Scan for the cell matching the given text and deliver its (X, Y) coordinate at center. 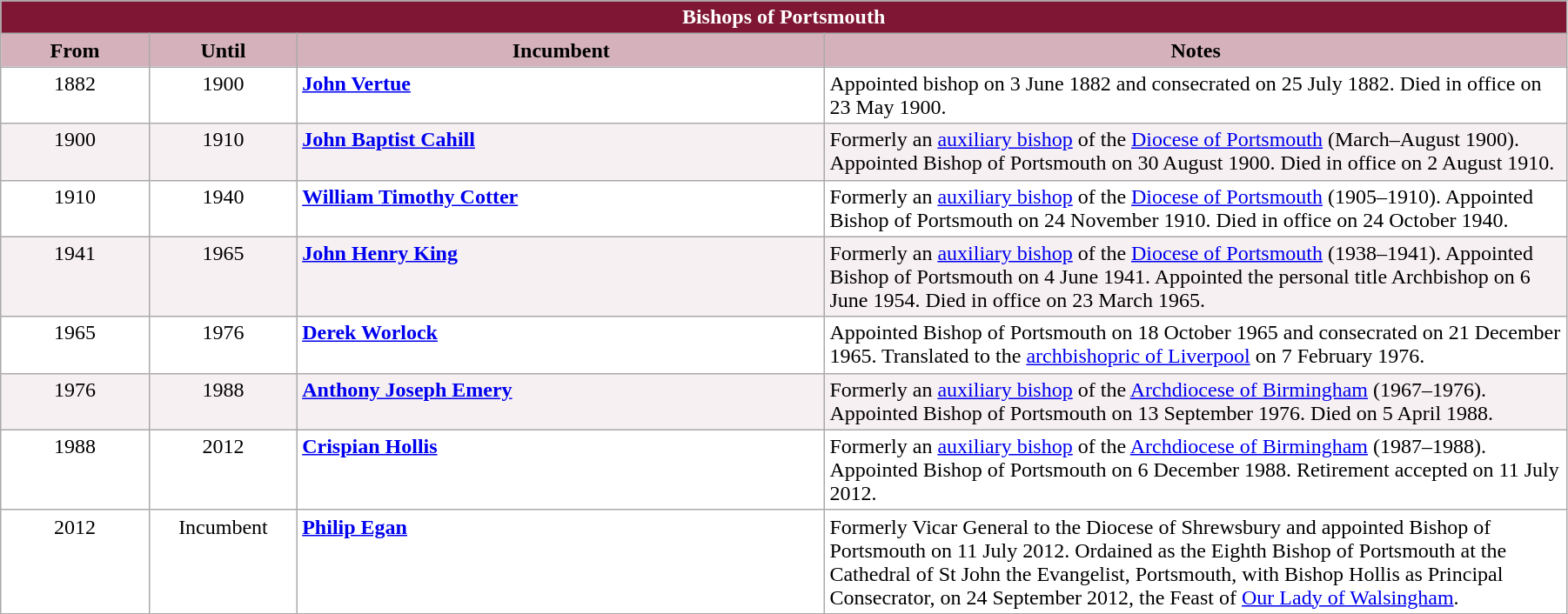
1882 (75, 96)
Philip Egan (561, 562)
Crispian Hollis (561, 470)
Anthony Joseph Emery (561, 402)
William Timothy Cotter (561, 209)
John Baptist Cahill (561, 151)
Notes (1196, 50)
John Vertue (561, 96)
Appointed bishop on 3 June 1882 and consecrated on 25 July 1882. Died in office on 23 May 1900. (1196, 96)
Derek Worlock (561, 344)
Formerly an auxiliary bishop of the Archdiocese of Birmingham (1967–1976). Appointed Bishop of Portsmouth on 13 September 1976. Died on 5 April 1988. (1196, 402)
Bishops of Portsmouth (784, 17)
From (75, 50)
Until (223, 50)
1941 (75, 277)
1940 (223, 209)
John Henry King (561, 277)
